Find where the given text appears and provide that cell's center as [x, y] coordinate. 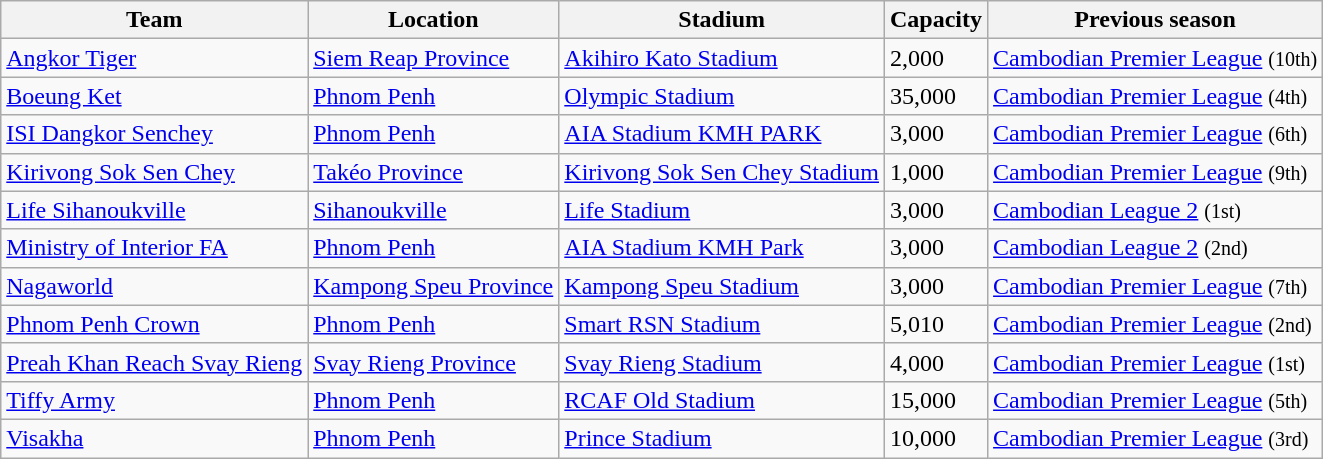
4,000 [936, 362]
AIA Stadium KMH Park [722, 248]
35,000 [936, 96]
Cambodian Premier League (7th) [1156, 286]
Cambodian Premier League (3rd) [1156, 438]
Cambodian Premier League (1st) [1156, 362]
2,000 [936, 58]
Kirivong Sok Sen Chey [154, 172]
Nagaworld [154, 286]
Akihiro Kato Stadium [722, 58]
Phnom Penh Crown [154, 324]
ISI Dangkor Senchey [154, 134]
Previous season [1156, 20]
Angkor Tiger [154, 58]
Olympic Stadium [722, 96]
Life Sihanoukville [154, 210]
15,000 [936, 400]
RCAF Old Stadium [722, 400]
Stadium [722, 20]
Visakha [154, 438]
Cambodian Premier League (4th) [1156, 96]
Cambodian Premier League (2nd) [1156, 324]
Location [434, 20]
Kampong Speu Stadium [722, 286]
Capacity [936, 20]
Svay Rieng Stadium [722, 362]
Cambodian League 2 (2nd) [1156, 248]
Team [154, 20]
Cambodian Premier League (5th) [1156, 400]
Preah Khan Reach Svay Rieng [154, 362]
10,000 [936, 438]
Siem Reap Province [434, 58]
Cambodian League 2 (1st) [1156, 210]
Cambodian Premier League (10th) [1156, 58]
Sihanoukville [434, 210]
Kampong Speu Province [434, 286]
Prince Stadium [722, 438]
Svay Rieng Province [434, 362]
5,010 [936, 324]
Ministry of Interior FA [154, 248]
Boeung Ket [154, 96]
Cambodian Premier League (9th) [1156, 172]
Tiffy Army [154, 400]
Smart RSN Stadium [722, 324]
Takéo Province [434, 172]
Cambodian Premier League (6th) [1156, 134]
Kirivong Sok Sen Chey Stadium [722, 172]
Life Stadium [722, 210]
AIA Stadium KMH PARK [722, 134]
1,000 [936, 172]
